Detect which cell encompasses the target text, then output its (X, Y) center coordinate. 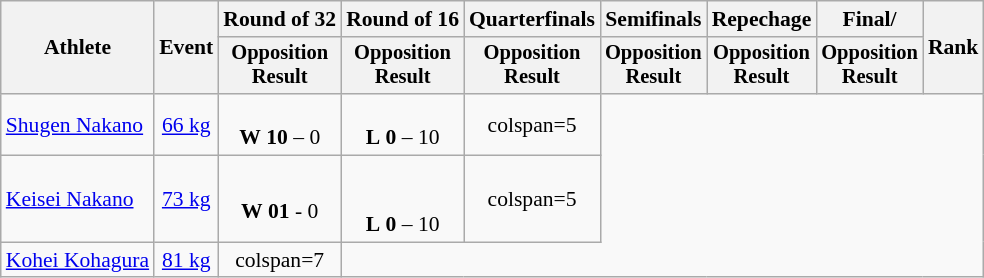
Rank (954, 48)
Semifinals (654, 19)
Keisei Nakano (78, 200)
Final/ (870, 19)
73 kg (186, 200)
Shugen Nakano (78, 124)
Athlete (78, 48)
Round of 32 (280, 19)
W 10 – 0 (280, 124)
Kohei Kohagura (78, 260)
Event (186, 48)
W 01 - 0 (280, 200)
81 kg (186, 260)
66 kg (186, 124)
Repechage (762, 19)
colspan=7 (280, 260)
Round of 16 (402, 19)
Quarterfinals (532, 19)
